Extract the [X, Y] coordinate from the center of the cell holding the provided text.  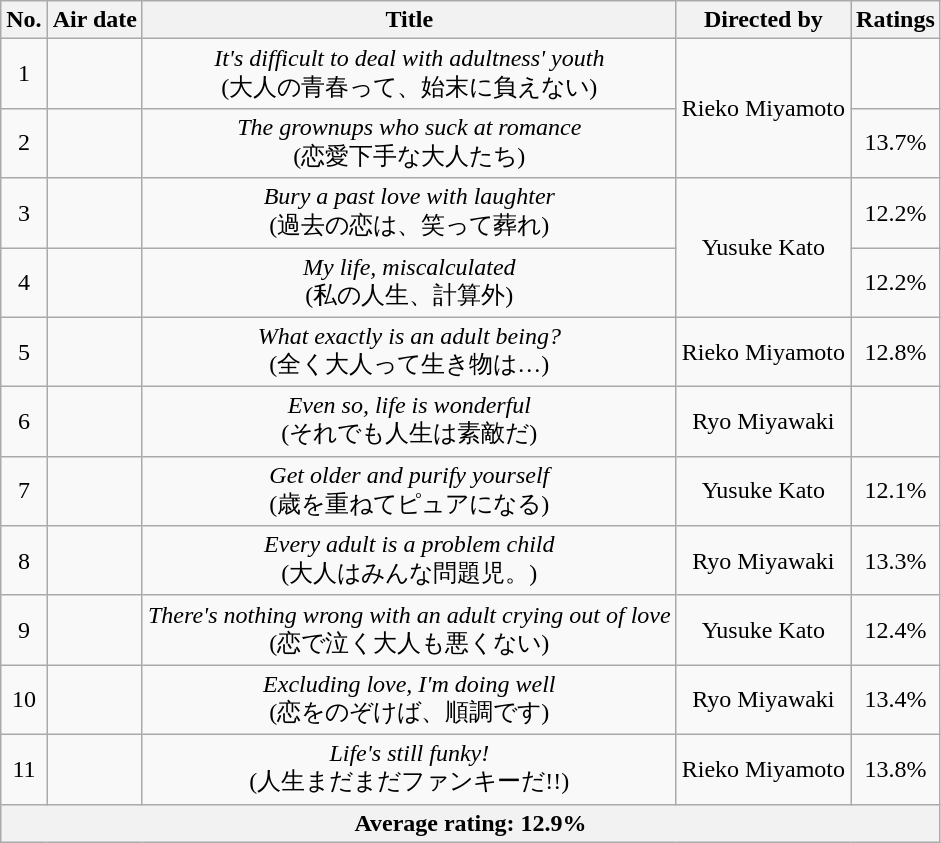
Every adult is a problem child (大人はみんな問題児。) [409, 561]
Ratings [896, 20]
My life, miscalculated (私の人生、計算外) [409, 283]
No. [24, 20]
6 [24, 422]
13.4% [896, 700]
12.1% [896, 491]
13.3% [896, 561]
13.8% [896, 769]
Directed by [763, 20]
2 [24, 143]
1 [24, 74]
There's nothing wrong with an adult crying out of love (恋で泣く大人も悪くない) [409, 630]
5 [24, 352]
11 [24, 769]
13.7% [896, 143]
Title [409, 20]
What exactly is an adult being? (全く大人って生き物は…) [409, 352]
12.8% [896, 352]
Life's still funky! (人生まだまだファンキーだ!!) [409, 769]
10 [24, 700]
The grownups who suck at romance (恋愛下手な大人たち) [409, 143]
3 [24, 213]
7 [24, 491]
9 [24, 630]
Air date [94, 20]
Average rating: 12.9% [471, 823]
Excluding love, I'm doing well (恋をのぞけば、順調です) [409, 700]
4 [24, 283]
Even so, life is wonderful (それでも人生は素敵だ) [409, 422]
Get older and purify yourself (歳を重ねてピュアになる) [409, 491]
8 [24, 561]
It's difficult to deal with adultness' youth (大人の青春って、始末に負えない) [409, 74]
Bury a past love with laughter (過去の恋は、笑って葬れ) [409, 213]
12.4% [896, 630]
